Capture the cell that displays the provided text and extract its [X, Y] central coordinate. 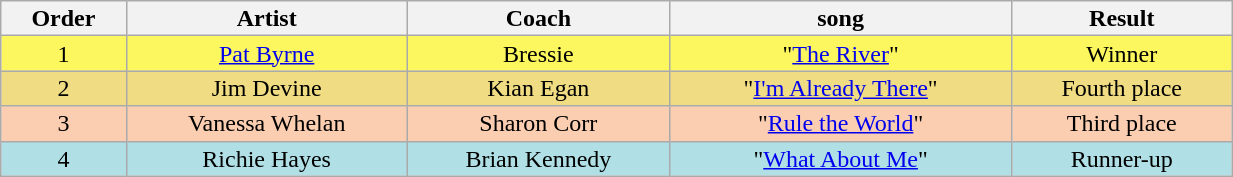
Fourth place [1122, 88]
song [840, 18]
"Rule the World" [840, 124]
Jim Devine [266, 88]
4 [64, 158]
Winner [1122, 54]
3 [64, 124]
"I'm Already There" [840, 88]
Pat Byrne [266, 54]
1 [64, 54]
Sharon Corr [538, 124]
Result [1122, 18]
Runner-up [1122, 158]
"The River" [840, 54]
Brian Kennedy [538, 158]
Vanessa Whelan [266, 124]
Artist [266, 18]
"What About Me" [840, 158]
Bressie [538, 54]
Third place [1122, 124]
Coach [538, 18]
Richie Hayes [266, 158]
Order [64, 18]
Kian Egan [538, 88]
2 [64, 88]
